Identify which cell holds the provided text, then report its [x, y] central coordinate. 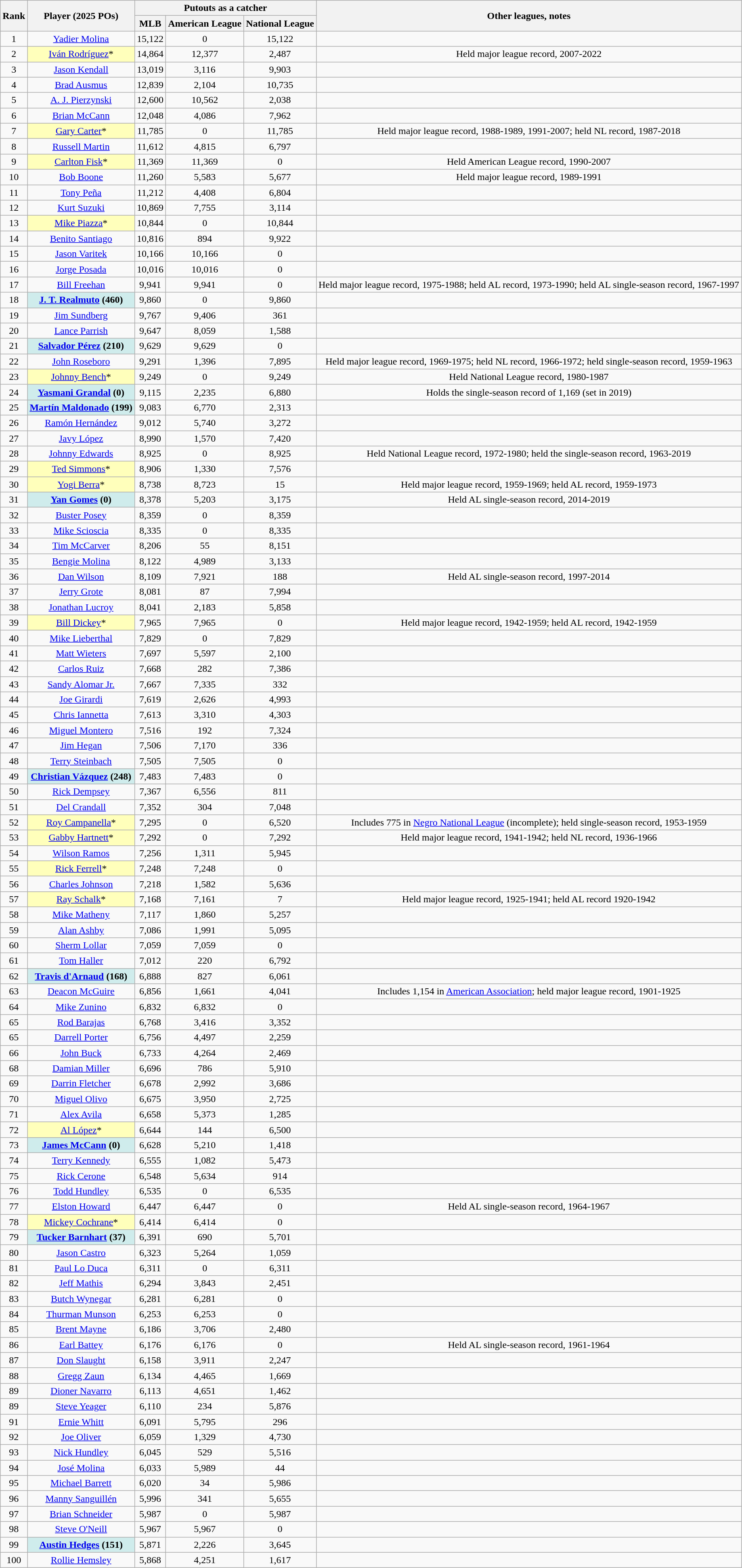
38 [14, 607]
5,996 [150, 1499]
220 [205, 961]
10,869 [150, 208]
Benito Santiago [81, 239]
23 [14, 377]
6,391 [150, 1237]
17 [14, 285]
77 [14, 1207]
Sherm Lollar [81, 945]
40 [14, 638]
7,613 [150, 715]
2,480 [280, 1329]
7,697 [150, 653]
332 [280, 684]
2,451 [280, 1283]
92 [14, 1437]
Don Slaught [81, 1360]
66 [14, 1053]
35 [14, 561]
Travis d'Arnaud (168) [81, 976]
Held major league record, 1969-1975; held NL record, 1966-1972; held single-season record, 1959-1963 [529, 361]
9,083 [150, 407]
6,675 [150, 1099]
Tucker Barnhart (37) [81, 1237]
8,041 [150, 607]
Jim Sundberg [81, 315]
64 [14, 1007]
4,989 [205, 561]
Held major league record, 2007-2022 [529, 54]
3,310 [205, 715]
5,740 [205, 423]
1,588 [280, 331]
Jorge Posada [81, 269]
70 [14, 1099]
Steve O'Neill [81, 1529]
Held National League record, 1980-1987 [529, 377]
7,161 [205, 899]
Jonathan Lucroy [81, 607]
6,792 [280, 961]
1,330 [205, 469]
5,473 [280, 1160]
4,993 [280, 700]
3,175 [280, 500]
Rick Dempsey [81, 792]
Held National League record, 1972-1980; held the single-season record, 1963-2019 [529, 454]
3,272 [280, 423]
9,767 [150, 315]
27 [14, 438]
6,113 [150, 1391]
6,696 [150, 1068]
Javy López [81, 438]
144 [205, 1130]
91 [14, 1421]
5,257 [280, 914]
4,251 [205, 1560]
Rank [14, 16]
86 [14, 1345]
Brad Ausmus [81, 85]
4,730 [280, 1437]
690 [205, 1237]
Johnny Bench* [81, 377]
Other leagues, notes [529, 16]
41 [14, 653]
Held major league record, 1975-1988; held AL record, 1973-1990; held AL single-season record, 1967-1997 [529, 285]
5,858 [280, 607]
Jim Hegan [81, 746]
3,352 [280, 1022]
Holds the single-season record of 1,169 (set in 2019) [529, 392]
7,170 [205, 746]
16 [14, 269]
5,203 [205, 500]
54 [14, 853]
5,634 [205, 1176]
José Molina [81, 1468]
6,323 [150, 1253]
Gabby Hartnett* [81, 838]
5,655 [280, 1499]
Buster Posey [81, 515]
188 [280, 576]
786 [205, 1068]
97 [14, 1514]
Christian Vázquez (248) [81, 776]
Yasmani Grandal (0) [81, 392]
Held major league record, 1942-1959; held AL record, 1942-1959 [529, 623]
5 [14, 100]
2,259 [280, 1038]
8,059 [205, 331]
78 [14, 1222]
6,158 [150, 1360]
Jason Kendall [81, 69]
76 [14, 1191]
14 [14, 239]
7,352 [150, 807]
Tom Haller [81, 961]
3,706 [205, 1329]
National League [280, 23]
Ernie Whitt [81, 1421]
56 [14, 884]
Putouts as a catcher [226, 8]
24 [14, 392]
Yogi Berra* [81, 484]
5,095 [280, 930]
1,617 [280, 1560]
Tony Peña [81, 193]
Ray Schalk* [81, 899]
6,804 [280, 193]
9,012 [150, 423]
Jerry Grote [81, 592]
827 [205, 976]
6 [14, 115]
Yan Gomes (0) [81, 500]
7,962 [280, 115]
6,061 [280, 976]
4,264 [205, 1053]
Roy Campanella* [81, 822]
6,045 [150, 1453]
Includes 775 in Negro National League (incomplete); held single-season record, 1953-1959 [529, 822]
4,086 [205, 115]
5,795 [205, 1421]
Terry Kennedy [81, 1160]
Butch Wynegar [81, 1299]
Johnny Edwards [81, 454]
Kurt Suzuki [81, 208]
99 [14, 1545]
10,816 [150, 239]
2,104 [205, 85]
6,500 [280, 1130]
3,114 [280, 208]
7,218 [150, 884]
7,895 [280, 361]
57 [14, 899]
Thurman Munson [81, 1314]
6,186 [150, 1329]
3,645 [280, 1545]
Al López* [81, 1130]
Mike Piazza* [81, 223]
5,876 [280, 1406]
3,416 [205, 1022]
304 [205, 807]
8,151 [280, 546]
Terry Steinbach [81, 761]
Held major league record, 1959-1969; held AL record, 1959-1973 [529, 484]
2,469 [280, 1053]
1,582 [205, 884]
7,386 [280, 669]
Nick Hundley [81, 1453]
13 [14, 223]
9 [14, 161]
Michael Barrett [81, 1483]
80 [14, 1253]
8,122 [150, 561]
28 [14, 454]
81 [14, 1268]
11,212 [150, 193]
37 [14, 592]
25 [14, 407]
2,183 [205, 607]
7,324 [280, 730]
Gary Carter* [81, 131]
10 [14, 177]
47 [14, 746]
5,868 [150, 1560]
1,082 [205, 1160]
Held major league record, 1925-1941; held AL record 1920-1942 [529, 899]
49 [14, 776]
95 [14, 1483]
American League [205, 23]
43 [14, 684]
Darrin Fletcher [81, 1084]
3,950 [205, 1099]
Austin Hedges (151) [81, 1545]
79 [14, 1237]
68 [14, 1068]
5,677 [280, 177]
36 [14, 576]
18 [14, 300]
Jeff Mathis [81, 1283]
20 [14, 331]
8,723 [205, 484]
4 [14, 85]
Deacon McGuire [81, 992]
7,576 [280, 469]
94 [14, 1468]
Joe Girardi [81, 700]
Salvador Pérez (210) [81, 346]
Elston Howard [81, 1207]
1,059 [280, 1253]
Mike Scioscia [81, 530]
Wilson Ramos [81, 853]
8,990 [150, 438]
894 [205, 239]
811 [280, 792]
6,091 [150, 1421]
1,991 [205, 930]
3,911 [205, 1360]
Earl Battey [81, 1345]
Mike Matheny [81, 914]
Rick Cerone [81, 1176]
Mike Zunino [81, 1007]
Ted Simmons* [81, 469]
3,133 [280, 561]
Held American League record, 1990-2007 [529, 161]
MLB [150, 23]
Lance Parrish [81, 331]
5,264 [205, 1253]
Matt Wieters [81, 653]
8 [14, 146]
30 [14, 484]
5,373 [205, 1114]
6,756 [150, 1038]
Bengie Molina [81, 561]
2 [14, 54]
73 [14, 1145]
6,856 [150, 992]
J. T. Realmuto (460) [81, 300]
James McCann (0) [81, 1145]
Sandy Alomar Jr. [81, 684]
Chris Iannetta [81, 715]
1,396 [205, 361]
Rick Ferrell* [81, 868]
6,033 [150, 1468]
6,555 [150, 1160]
1,418 [280, 1145]
4,651 [205, 1391]
7,168 [150, 899]
8,906 [150, 469]
19 [14, 315]
Carlos Ruiz [81, 669]
Yadier Molina [81, 39]
62 [14, 976]
Alex Avila [81, 1114]
84 [14, 1314]
Ramón Hernández [81, 423]
53 [14, 838]
7,117 [150, 914]
5,516 [280, 1453]
7,755 [205, 208]
7,994 [280, 592]
6,020 [150, 1483]
Mike Lieberthal [81, 638]
2,725 [280, 1099]
1,462 [280, 1391]
Player (2025 POs) [81, 16]
72 [14, 1130]
6,548 [150, 1176]
Charles Johnson [81, 884]
6,658 [150, 1114]
2,038 [280, 100]
Held major league record, 1941-1942; held NL record, 1936-1966 [529, 838]
46 [14, 730]
4,041 [280, 992]
6,644 [150, 1130]
282 [205, 669]
8,378 [150, 500]
914 [280, 1176]
71 [14, 1114]
Todd Hundley [81, 1191]
341 [205, 1499]
7,619 [150, 700]
4,303 [280, 715]
7,295 [150, 822]
7,012 [150, 961]
22 [14, 361]
1,311 [205, 853]
10,735 [280, 85]
Held major league record, 1989-1991 [529, 177]
7,506 [150, 746]
1,669 [280, 1375]
Del Crandall [81, 807]
Steve Yeager [81, 1406]
9,406 [205, 315]
74 [14, 1160]
1,285 [280, 1114]
5,210 [205, 1145]
93 [14, 1453]
32 [14, 515]
Brian McCann [81, 115]
5,989 [205, 1468]
63 [14, 992]
5,910 [280, 1068]
8,738 [150, 484]
9,903 [280, 69]
8,109 [150, 576]
45 [14, 715]
9,647 [150, 331]
7,921 [205, 576]
Bill Dickey* [81, 623]
Alan Ashby [81, 930]
Rod Barajas [81, 1022]
6,733 [150, 1053]
7,420 [280, 438]
48 [14, 761]
9,291 [150, 361]
1,329 [205, 1437]
14,864 [150, 54]
6,556 [205, 792]
5,636 [280, 884]
5,583 [205, 177]
11,612 [150, 146]
96 [14, 1499]
31 [14, 500]
2,992 [205, 1084]
Held AL single-season record, 2014-2019 [529, 500]
3,843 [205, 1283]
13,019 [150, 69]
296 [280, 1421]
5,945 [280, 853]
6,110 [150, 1406]
3,686 [280, 1084]
6,059 [150, 1437]
Held major league record, 1988-1989, 1991-2007; held NL record, 1987-2018 [529, 131]
Held AL single-season record, 1961-1964 [529, 1345]
361 [280, 315]
John Roseboro [81, 361]
6,520 [280, 822]
5,597 [205, 653]
4,408 [205, 193]
6,770 [205, 407]
7,086 [150, 930]
192 [205, 730]
Iván Rodríguez* [81, 54]
John Buck [81, 1053]
6,880 [280, 392]
4,465 [205, 1375]
42 [14, 669]
82 [14, 1283]
1 [14, 39]
Mickey Cochrane* [81, 1222]
5,701 [280, 1237]
4,815 [205, 146]
Joe Oliver [81, 1437]
2,247 [280, 1360]
39 [14, 623]
6,628 [150, 1145]
6,294 [150, 1283]
2,235 [205, 392]
11,260 [150, 177]
1,860 [205, 914]
Paul Lo Duca [81, 1268]
529 [205, 1453]
12,600 [150, 100]
Brian Schneider [81, 1514]
Brent Mayne [81, 1329]
33 [14, 530]
Dan Wilson [81, 576]
Held AL single-season record, 1997-2014 [529, 576]
A. J. Pierzynski [81, 100]
Jason Varitek [81, 254]
7,668 [150, 669]
8,081 [150, 592]
1,570 [205, 438]
336 [280, 746]
8,206 [150, 546]
75 [14, 1176]
Tim McCarver [81, 546]
6,678 [150, 1084]
Miguel Montero [81, 730]
3,116 [205, 69]
88 [14, 1375]
12,048 [150, 115]
2,100 [280, 653]
21 [14, 346]
Dioner Navarro [81, 1391]
7,367 [150, 792]
9,922 [280, 239]
7,048 [280, 807]
Manny Sanguillén [81, 1499]
5,986 [280, 1483]
Gregg Zaun [81, 1375]
Jason Castro [81, 1253]
50 [14, 792]
2,487 [280, 54]
3 [14, 69]
7,516 [150, 730]
69 [14, 1084]
58 [14, 914]
2,626 [205, 700]
2,226 [205, 1545]
4,497 [205, 1038]
9,115 [150, 392]
6,768 [150, 1022]
12 [14, 208]
5,871 [150, 1545]
7,335 [205, 684]
6,797 [280, 146]
11 [14, 193]
51 [14, 807]
7,667 [150, 684]
61 [14, 961]
Miguel Olivo [81, 1099]
26 [14, 423]
12,839 [150, 85]
60 [14, 945]
Bill Freehan [81, 285]
234 [205, 1406]
Includes 1,154 in American Association; held major league record, 1901-1925 [529, 992]
Rollie Hemsley [81, 1560]
52 [14, 822]
6,134 [150, 1375]
1,661 [205, 992]
Martín Maldonado (199) [81, 407]
83 [14, 1299]
Held AL single-season record, 1964-1967 [529, 1207]
Damian Miller [81, 1068]
85 [14, 1329]
29 [14, 469]
59 [14, 930]
2,313 [280, 407]
98 [14, 1529]
7,256 [150, 853]
6,888 [150, 976]
Russell Martin [81, 146]
Darrell Porter [81, 1038]
100 [14, 1560]
Carlton Fisk* [81, 161]
10,562 [205, 100]
Bob Boone [81, 177]
12,377 [205, 54]
